For the text-containing cell, return its midpoint in [X, Y] coordinate format. 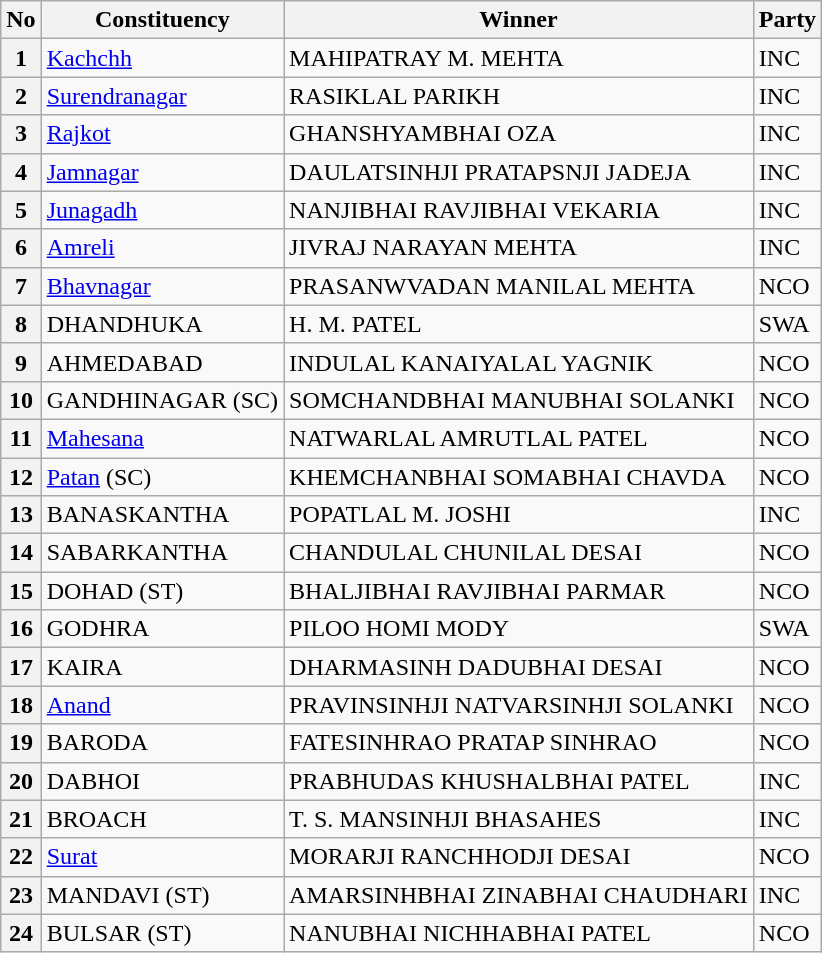
PRASANWVADAN MANILAL MEHTA [519, 286]
Rajkot [162, 134]
4 [21, 172]
21 [21, 819]
NANUBHAI NICHHABHAI PATEL [519, 933]
Constituency [162, 20]
Amreli [162, 248]
8 [21, 324]
INDULAL KANAIYALAL YAGNIK [519, 362]
MANDAVI (ST) [162, 895]
9 [21, 362]
NANJIBHAI RAVJIBHAI VEKARIA [519, 210]
Party [787, 20]
FATESINHRAO PRATAP SINHRAO [519, 743]
11 [21, 438]
JIVRAJ NARAYAN MEHTA [519, 248]
PRAVINSINHJI NATVARSINHJI SOLANKI [519, 705]
SOMCHANDBHAI MANUBHAI SOLANKI [519, 400]
19 [21, 743]
DABHOI [162, 781]
MAHIPATRAY M. MEHTA [519, 58]
15 [21, 591]
CHANDULAL CHUNILAL DESAI [519, 553]
14 [21, 553]
Junagadh [162, 210]
12 [21, 477]
DHARMASINH DADUBHAI DESAI [519, 667]
BHALJIBHAI RAVJIBHAI PARMAR [519, 591]
10 [21, 400]
Jamnagar [162, 172]
Bhavnagar [162, 286]
BROACH [162, 819]
20 [21, 781]
6 [21, 248]
13 [21, 515]
18 [21, 705]
POPATLAL M. JOSHI [519, 515]
Anand [162, 705]
Surendranagar [162, 96]
SABARKANTHA [162, 553]
Kachchh [162, 58]
DHANDHUKA [162, 324]
BANASKANTHA [162, 515]
DAULATSINHJI PRATAPSNJI JADEJA [519, 172]
No [21, 20]
Surat [162, 857]
AHMEDABAD [162, 362]
24 [21, 933]
BARODA [162, 743]
KAIRA [162, 667]
23 [21, 895]
17 [21, 667]
AMARSINHBHAI ZINABHAI CHAUDHARI [519, 895]
H. M. PATEL [519, 324]
GODHRA [162, 629]
MORARJI RANCHHODJI DESAI [519, 857]
BULSAR (ST) [162, 933]
Patan (SC) [162, 477]
GHANSHYAMBHAI OZA [519, 134]
DOHAD (ST) [162, 591]
PRABHUDAS KHUSHALBHAI PATEL [519, 781]
2 [21, 96]
5 [21, 210]
NATWARLAL AMRUTLAL PATEL [519, 438]
RASIKLAL PARIKH [519, 96]
KHEMCHANBHAI SOMABHAI CHAVDA [519, 477]
T. S. MANSINHJI BHASAHES [519, 819]
Winner [519, 20]
Mahesana [162, 438]
22 [21, 857]
3 [21, 134]
7 [21, 286]
1 [21, 58]
16 [21, 629]
GANDHINAGAR (SC) [162, 400]
PILOO HOMI MODY [519, 629]
